Output the [X, Y] coordinate of the center of the cell containing the given text.  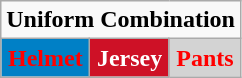
Jersey [130, 58]
Helmet [46, 58]
Uniform Combination [121, 20]
Pants [204, 58]
